Locate the cell with the specified text and output its (x, y) center coordinate. 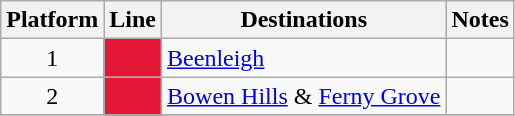
Platform (52, 20)
Destinations (304, 20)
Bowen Hills & Ferny Grove (304, 96)
1 (52, 58)
Line (133, 20)
2 (52, 96)
Beenleigh (304, 58)
Notes (480, 20)
